Return (x, y) of the center of cell containing provided text 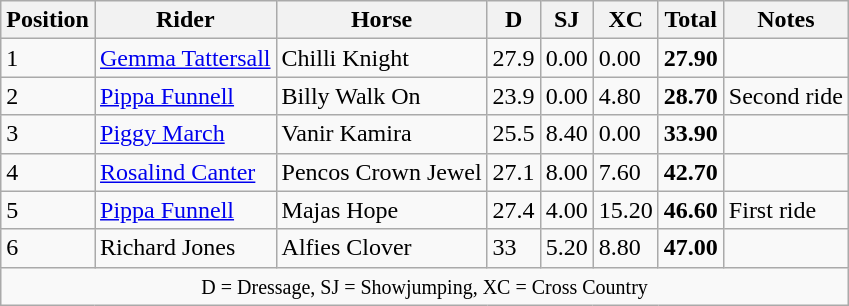
28.70 (690, 96)
25.5 (514, 134)
Alfies Clover (382, 248)
27.1 (514, 172)
Total (690, 20)
4 (48, 172)
1 (48, 58)
Billy Walk On (382, 96)
XC (626, 20)
Position (48, 20)
D = Dressage, SJ = Showjumping, XC = Cross Country (425, 286)
7.60 (626, 172)
47.00 (690, 248)
15.20 (626, 210)
Vanir Kamira (382, 134)
First ride (786, 210)
Gemma Tattersall (185, 58)
27.9 (514, 58)
Pencos Crown Jewel (382, 172)
SJ (566, 20)
Piggy March (185, 134)
33.90 (690, 134)
8.80 (626, 248)
8.00 (566, 172)
6 (48, 248)
5.20 (566, 248)
D (514, 20)
42.70 (690, 172)
27.4 (514, 210)
33 (514, 248)
Majas Hope (382, 210)
23.9 (514, 96)
Rider (185, 20)
46.60 (690, 210)
Richard Jones (185, 248)
8.40 (566, 134)
3 (48, 134)
Horse (382, 20)
Notes (786, 20)
5 (48, 210)
Chilli Knight (382, 58)
Second ride (786, 96)
4.80 (626, 96)
Rosalind Canter (185, 172)
27.90 (690, 58)
4.00 (566, 210)
2 (48, 96)
